Find where the given text appears and provide that cell's center as [x, y] coordinate. 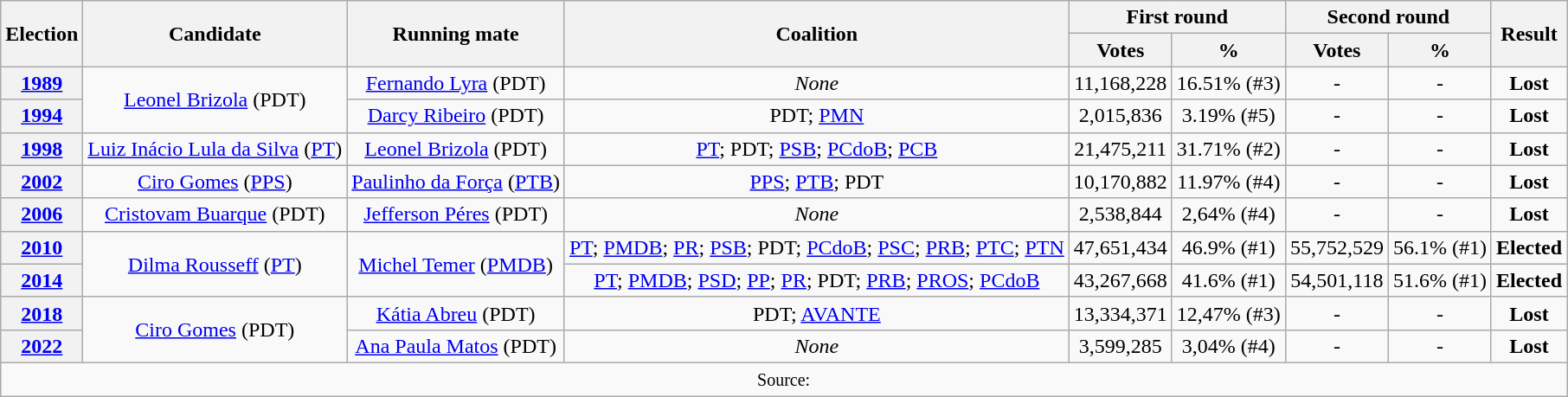
Source: [784, 379]
2,64% (#4) [1229, 215]
11,168,228 [1120, 83]
Second round [1388, 17]
Jefferson Péres (PDT) [456, 215]
Cristovam Buarque (PDT) [215, 215]
47,651,434 [1120, 247]
Paulinho da Força (PTB) [456, 182]
3,04% (#4) [1229, 346]
PDT; PMN [817, 116]
1994 [42, 116]
Ciro Gomes (PDT) [215, 330]
46.9% (#1) [1229, 247]
10,170,882 [1120, 182]
Coalition [817, 34]
Ciro Gomes (PPS) [215, 182]
1989 [42, 83]
PPS; PTB; PDT [817, 182]
PT; PMDB; PR; PSB; PDT; PCdoB; PSC; PRB; PTC; PTN [817, 247]
Darcy Ribeiro (PDT) [456, 116]
PDT; AVANTE [817, 313]
11.97% (#4) [1229, 182]
Michel Temer (PMDB) [456, 264]
Luiz Inácio Lula da Silva (PT) [215, 149]
2018 [42, 313]
1998 [42, 149]
Candidate [215, 34]
2022 [42, 346]
2006 [42, 215]
16.51% (#3) [1229, 83]
Result [1528, 34]
Kátia Abreu (PDT) [456, 313]
54,501,118 [1336, 280]
Fernando Lyra (PDT) [456, 83]
2,538,844 [1120, 215]
31.71% (#2) [1229, 149]
21,475,211 [1120, 149]
PT; PMDB; PSD; PP; PR; PDT; PRB; PROS; PCdoB [817, 280]
PT; PDT; PSB; PCdoB; PCB [817, 149]
2002 [42, 182]
Dilma Rousseff (PT) [215, 264]
43,267,668 [1120, 280]
55,752,529 [1336, 247]
51.6% (#1) [1440, 280]
3,599,285 [1120, 346]
2010 [42, 247]
13,334,371 [1120, 313]
2,015,836 [1120, 116]
12,47% (#3) [1229, 313]
56.1% (#1) [1440, 247]
Election [42, 34]
41.6% (#1) [1229, 280]
3.19% (#5) [1229, 116]
First round [1177, 17]
Ana Paula Matos (PDT) [456, 346]
Running mate [456, 34]
2014 [42, 280]
